Detect which cell encompasses the target text, then output its (X, Y) center coordinate. 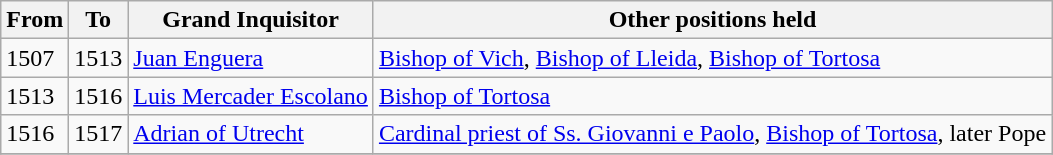
Cardinal priest of Ss. Giovanni e Paolo, Bishop of Tortosa, later Pope (712, 134)
From (35, 20)
To (98, 20)
Juan Enguera (251, 58)
1517 (98, 134)
Bishop of Vich, Bishop of Lleida, Bishop of Tortosa (712, 58)
Other positions held (712, 20)
1507 (35, 58)
Adrian of Utrecht (251, 134)
Bishop of Tortosa (712, 96)
Luis Mercader Escolano (251, 96)
Grand Inquisitor (251, 20)
